Scan for the cell matching the given text and deliver its (x, y) coordinate at center. 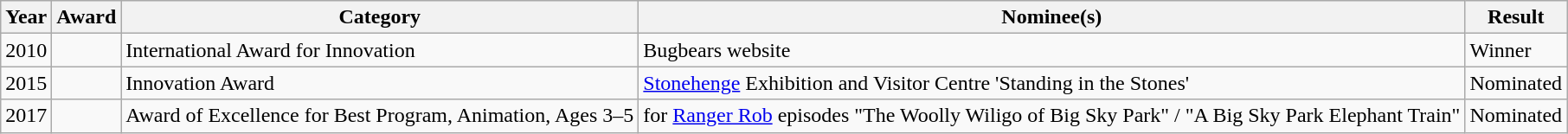
for Ranger Rob episodes "The Woolly Wiligo of Big Sky Park" / "A Big Sky Park Elephant Train" (1052, 116)
Category (380, 17)
Innovation Award (380, 83)
Award (87, 17)
2017 (26, 116)
Bugbears website (1052, 50)
Nominee(s) (1052, 17)
Stonehenge Exhibition and Visitor Centre 'Standing in the Stones' (1052, 83)
Result (1516, 17)
International Award for Innovation (380, 50)
Award of Excellence for Best Program, Animation, Ages 3–5 (380, 116)
2010 (26, 50)
2015 (26, 83)
Winner (1516, 50)
Year (26, 17)
